For the text-containing cell, return its midpoint in [x, y] coordinate format. 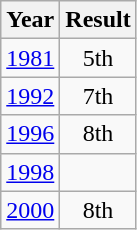
5th [98, 58]
1996 [30, 134]
1998 [30, 172]
7th [98, 96]
1992 [30, 96]
1981 [30, 58]
2000 [30, 210]
Year [30, 20]
Result [98, 20]
